Find where the given text appears and provide that cell's center as (x, y) coordinate. 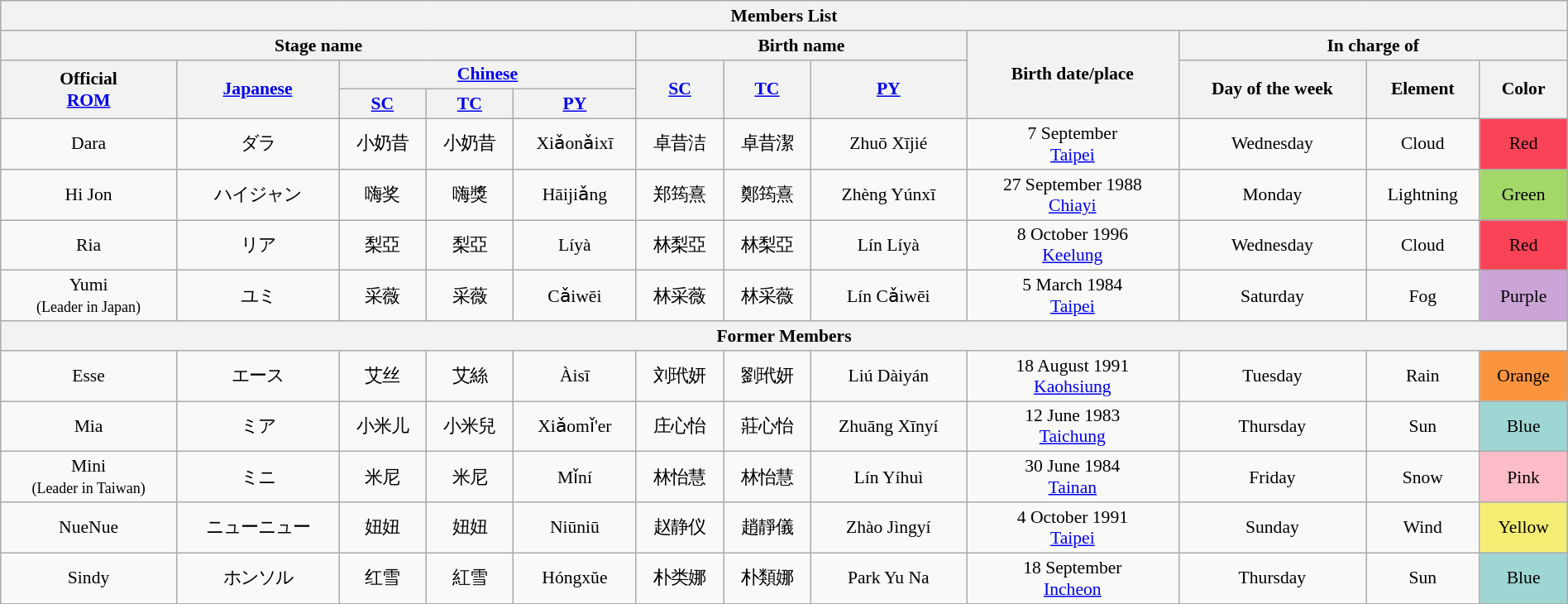
莊心怡 (767, 427)
红雪 (382, 578)
8 October 1996Keelung (1072, 245)
Lín Yíhuì (888, 477)
18 SeptemberIncheon (1072, 578)
Japanese (257, 89)
朴類娜 (767, 578)
小米兒 (470, 427)
Àisī (576, 376)
Rain (1422, 376)
Xiǎonǎixī (576, 144)
Yellow (1523, 528)
艾丝 (382, 376)
Pink (1523, 477)
Saturday (1272, 296)
Fog (1422, 296)
Liú Dàiyán (888, 376)
Park Yu Na (888, 578)
紅雪 (470, 578)
庄心怡 (680, 427)
NueNue (89, 528)
エース (257, 376)
ユミ (257, 296)
Niūniū (576, 528)
Lín Cǎiwēi (888, 296)
Chinese (488, 74)
ミニ (257, 477)
リア (257, 245)
Lín Líyà (888, 245)
鄭筠熹 (767, 195)
Ria (89, 245)
Sunday (1272, 528)
ハイジャン (257, 195)
Zhuō Xījié (888, 144)
嗨獎 (470, 195)
Members List (784, 16)
Official ROM (89, 89)
朴类娜 (680, 578)
Zhuāng Xīnyí (888, 427)
Monday (1272, 195)
ホンソル (257, 578)
Snow (1422, 477)
Hāijiǎng (576, 195)
Green (1523, 195)
ミア (257, 427)
Hi Jon (89, 195)
Orange (1523, 376)
Purple (1523, 296)
In charge of (1373, 46)
Birth name (801, 46)
Mia (89, 427)
Day of the week (1272, 89)
Tuesday (1272, 376)
卓昔潔 (767, 144)
18 August 1991Kaohsiung (1072, 376)
Sindy (89, 578)
ダラ (257, 144)
艾絲 (470, 376)
5 March 1984Taipei (1072, 296)
Zhèng Yúnxī (888, 195)
ニューニュー (257, 528)
Element (1422, 89)
郑筠熹 (680, 195)
Esse (89, 376)
Xiǎomǐ'er (576, 427)
30 June 1984Tainan (1072, 477)
7 SeptemberTaipei (1072, 144)
4 October 1991Taipei (1072, 528)
Zhào Jìngyí (888, 528)
Yumi(Leader in Japan) (89, 296)
Birth date/place (1072, 74)
Mini(Leader in Taiwan) (89, 477)
卓昔洁 (680, 144)
Cǎiwēi (576, 296)
刘玳妍 (680, 376)
27 September 1988Chiayi (1072, 195)
Stage name (318, 46)
Former Members (784, 336)
嗨奖 (382, 195)
趙靜儀 (767, 528)
Mǐní (576, 477)
赵静仪 (680, 528)
Líyà (576, 245)
Dara (89, 144)
Friday (1272, 477)
Wind (1422, 528)
Color (1523, 89)
劉玳妍 (767, 376)
小米儿 (382, 427)
Lightning (1422, 195)
Hóngxŭe (576, 578)
12 June 1983Taichung (1072, 427)
